Detect which cell encompasses the target text, then output its [x, y] center coordinate. 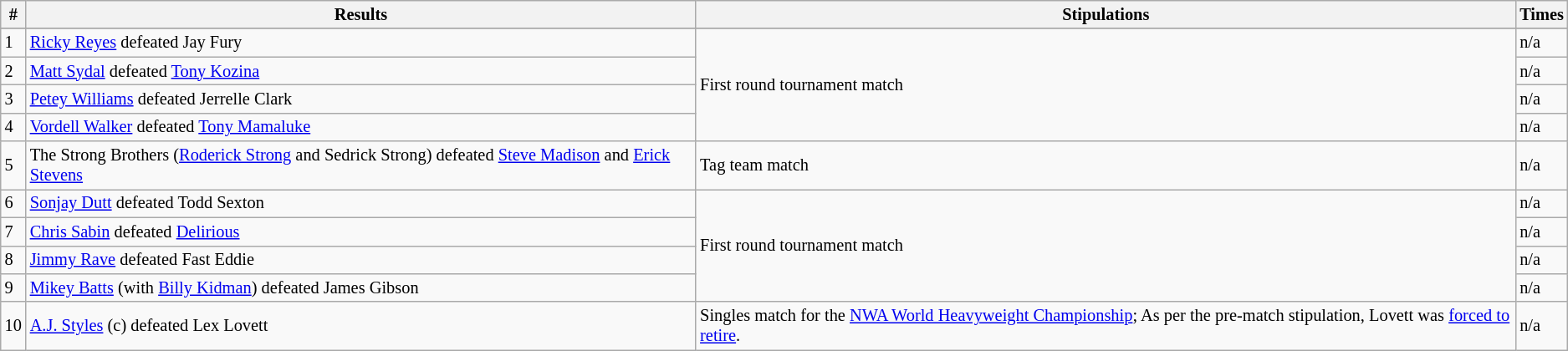
Chris Sabin defeated Delirious [361, 231]
9 [13, 287]
# [13, 14]
10 [13, 326]
Times [1542, 14]
Mikey Batts (with Billy Kidman) defeated James Gibson [361, 287]
Jimmy Rave defeated Fast Eddie [361, 260]
Results [361, 14]
The Strong Brothers (Roderick Strong and Sedrick Strong) defeated Steve Madison and Erick Stevens [361, 165]
Vordell Walker defeated Tony Mamaluke [361, 127]
8 [13, 260]
3 [13, 99]
Petey Williams defeated Jerrelle Clark [361, 99]
5 [13, 165]
4 [13, 127]
7 [13, 231]
A.J. Styles (c) defeated Lex Lovett [361, 326]
Sonjay Dutt defeated Todd Sexton [361, 203]
2 [13, 71]
Stipulations [1106, 14]
Singles match for the NWA World Heavyweight Championship; As per the pre-match stipulation, Lovett was forced to retire. [1106, 326]
Tag team match [1106, 165]
Ricky Reyes defeated Jay Fury [361, 43]
6 [13, 203]
Matt Sydal defeated Tony Kozina [361, 71]
1 [13, 43]
